Identify which cell holds the provided text, then report its (X, Y) central coordinate. 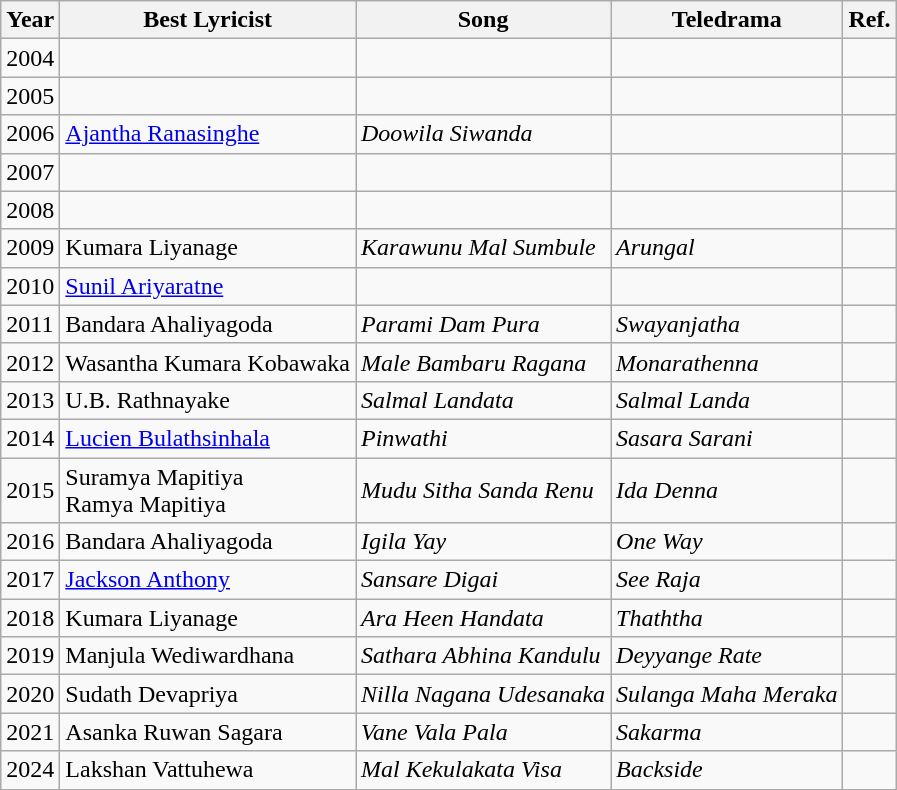
Year (30, 20)
2004 (30, 58)
2018 (30, 618)
Sudath Devapriya (208, 694)
Backside (727, 770)
U.B. Rathnayake (208, 400)
2007 (30, 172)
2006 (30, 134)
Igila Yay (484, 542)
Manjula Wediwardhana (208, 656)
Sunil Ariyaratne (208, 286)
Parami Dam Pura (484, 324)
Mudu Sitha Sanda Renu (484, 490)
Sansare Digai (484, 580)
Ara Heen Handata (484, 618)
2015 (30, 490)
2019 (30, 656)
Swayanjatha (727, 324)
2020 (30, 694)
Sakarma (727, 732)
Sasara Sarani (727, 438)
Ref. (870, 20)
Lakshan Vattuhewa (208, 770)
Deyyange Rate (727, 656)
2014 (30, 438)
Suramya Mapitiya Ramya Mapitiya (208, 490)
Wasantha Kumara Kobawaka (208, 362)
Best Lyricist (208, 20)
2011 (30, 324)
2009 (30, 248)
2005 (30, 96)
Ajantha Ranasinghe (208, 134)
Jackson Anthony (208, 580)
Arungal (727, 248)
2024 (30, 770)
Monarathenna (727, 362)
Nilla Nagana Udesanaka (484, 694)
Thaththa (727, 618)
2010 (30, 286)
2012 (30, 362)
Salmal Landa (727, 400)
Doowila Siwanda (484, 134)
Asanka Ruwan Sagara (208, 732)
See Raja (727, 580)
2021 (30, 732)
2016 (30, 542)
2008 (30, 210)
Lucien Bulathsinhala (208, 438)
Teledrama (727, 20)
2013 (30, 400)
Male Bambaru Ragana (484, 362)
Karawunu Mal Sumbule (484, 248)
2017 (30, 580)
Sathara Abhina Kandulu (484, 656)
Vane Vala Pala (484, 732)
Mal Kekulakata Visa (484, 770)
Ida Denna (727, 490)
Song (484, 20)
Salmal Landata (484, 400)
Pinwathi (484, 438)
One Way (727, 542)
Sulanga Maha Meraka (727, 694)
